From the cell containing the given text, extract its center point as [X, Y] coordinate. 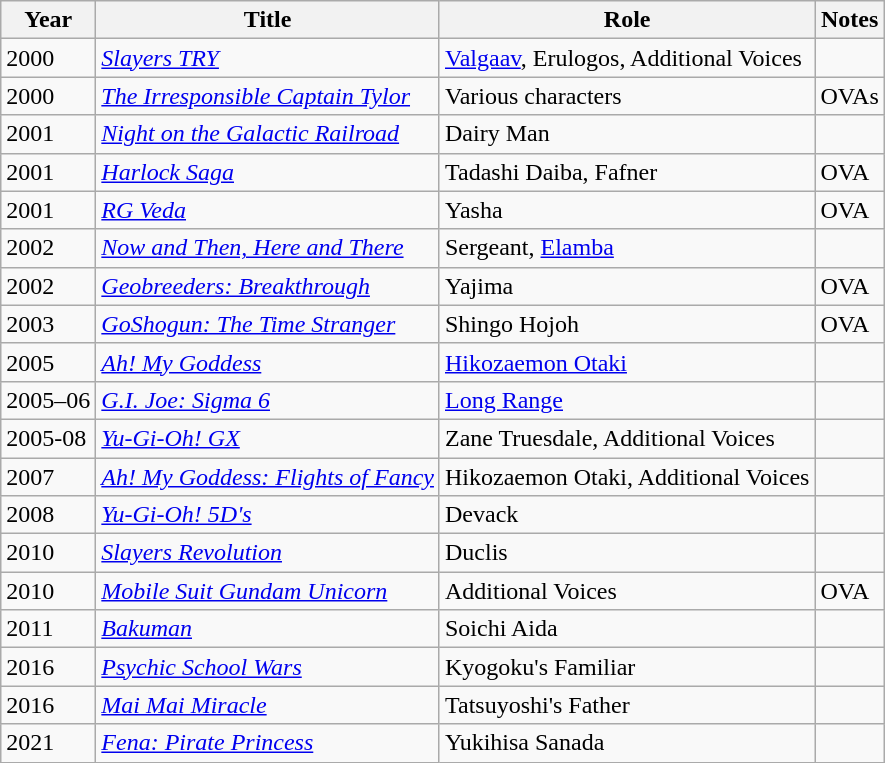
Yukihisa Sanada [626, 743]
Zane Truesdale, Additional Voices [626, 438]
Notes [850, 20]
Night on the Galactic Railroad [268, 134]
Tatsuyoshi's Father [626, 705]
2011 [48, 629]
Dairy Man [626, 134]
Role [626, 20]
Sergeant, Elamba [626, 248]
Yajima [626, 286]
2005-08 [48, 438]
Hikozaemon Otaki, Additional Voices [626, 477]
Year [48, 20]
Ah! My Goddess [268, 362]
GoShogun: The Time Stranger [268, 324]
Title [268, 20]
RG Veda [268, 210]
Long Range [626, 400]
Devack [626, 515]
Soichi Aida [626, 629]
The Irresponsible Captain Tylor [268, 96]
Psychic School Wars [268, 667]
Slayers TRY [268, 58]
Hikozaemon Otaki [626, 362]
Tadashi Daiba, Fafner [626, 172]
2007 [48, 477]
Various characters [626, 96]
2005–06 [48, 400]
Yasha [626, 210]
2008 [48, 515]
2021 [48, 743]
OVAs [850, 96]
Duclis [626, 553]
Mobile Suit Gundam Unicorn [268, 591]
Bakuman [268, 629]
G.I. Joe: Sigma 6 [268, 400]
Harlock Saga [268, 172]
Mai Mai Miracle [268, 705]
2003 [48, 324]
Slayers Revolution [268, 553]
2005 [48, 362]
Shingo Hojoh [626, 324]
Yu-Gi-Oh! GX [268, 438]
Geobreeders: Breakthrough [268, 286]
Fena: Pirate Princess [268, 743]
Now and Then, Here and There [268, 248]
Kyogoku's Familiar [626, 667]
Additional Voices [626, 591]
Yu-Gi-Oh! 5D's [268, 515]
Valgaav, Erulogos, Additional Voices [626, 58]
Ah! My Goddess: Flights of Fancy [268, 477]
